From the cell containing the given text, extract its center point as [X, Y] coordinate. 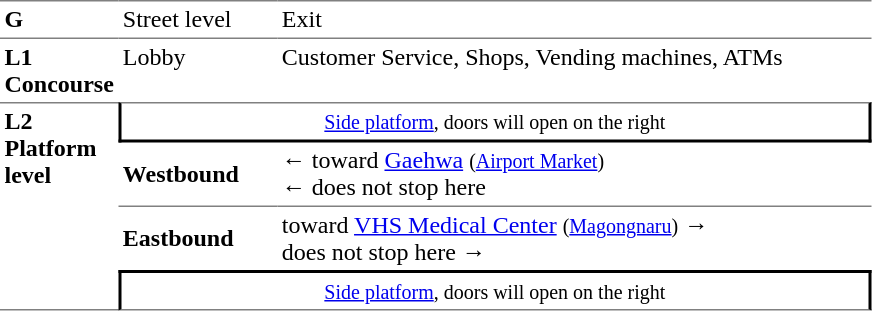
L2Platform level [59, 206]
Customer Service, Shops, Vending machines, ATMs [574, 70]
← toward Gaehwa (Airport Market)← does not stop here [574, 174]
Westbound [198, 174]
Eastbound [198, 238]
L1Concourse [59, 70]
toward VHS Medical Center (Magongnaru) → does not stop here → [574, 238]
Exit [574, 19]
Street level [198, 19]
Lobby [198, 70]
G [59, 19]
